Find where the given text appears and provide that cell's center as [x, y] coordinate. 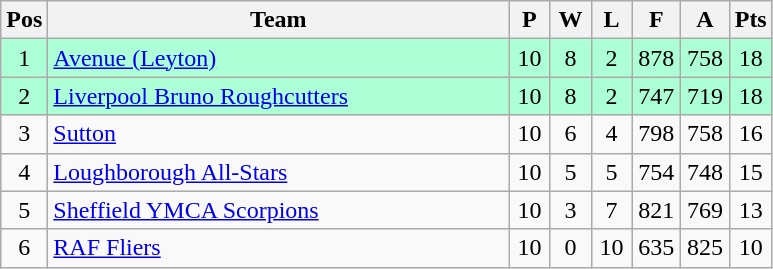
Pos [24, 20]
821 [656, 210]
F [656, 20]
747 [656, 96]
L [612, 20]
719 [706, 96]
Avenue (Leyton) [278, 58]
Pts [750, 20]
1 [24, 58]
W [570, 20]
798 [656, 134]
769 [706, 210]
878 [656, 58]
A [706, 20]
825 [706, 248]
Liverpool Bruno Roughcutters [278, 96]
15 [750, 172]
635 [656, 248]
P [530, 20]
0 [570, 248]
748 [706, 172]
Sheffield YMCA Scorpions [278, 210]
RAF Fliers [278, 248]
7 [612, 210]
13 [750, 210]
16 [750, 134]
754 [656, 172]
Loughborough All-Stars [278, 172]
Team [278, 20]
Sutton [278, 134]
